Return the [x, y] coordinate for the center point of the cell that contains the specified text.  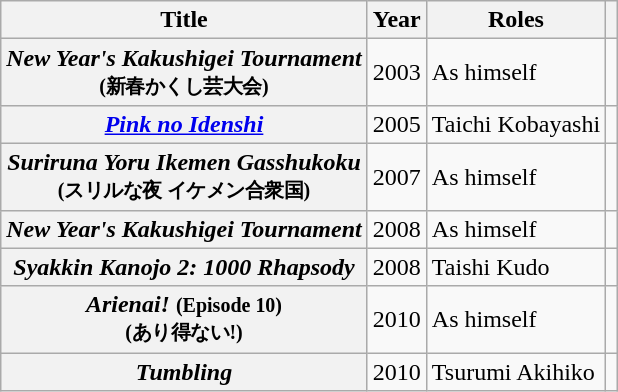
Title [184, 20]
Tsurumi Akihiko [516, 372]
Taishi Kudo [516, 267]
2005 [396, 124]
New Year's Kakushigei Tournament [184, 229]
New Year's Kakushigei Tournament(新春かくし芸大会) [184, 72]
Taichi Kobayashi [516, 124]
2007 [396, 176]
2003 [396, 72]
Syakkin Kanojo 2: 1000 Rhapsody [184, 267]
Pink no Idenshi [184, 124]
Roles [516, 20]
Year [396, 20]
Suriruna Yoru Ikemen Gasshukoku(スリルな夜 イケメン合衆国) [184, 176]
Arienai! (Episode 10)(あり得ない!) [184, 320]
Tumbling [184, 372]
